Search for the cell housing the specified text and yield its (x, y) center coordinate. 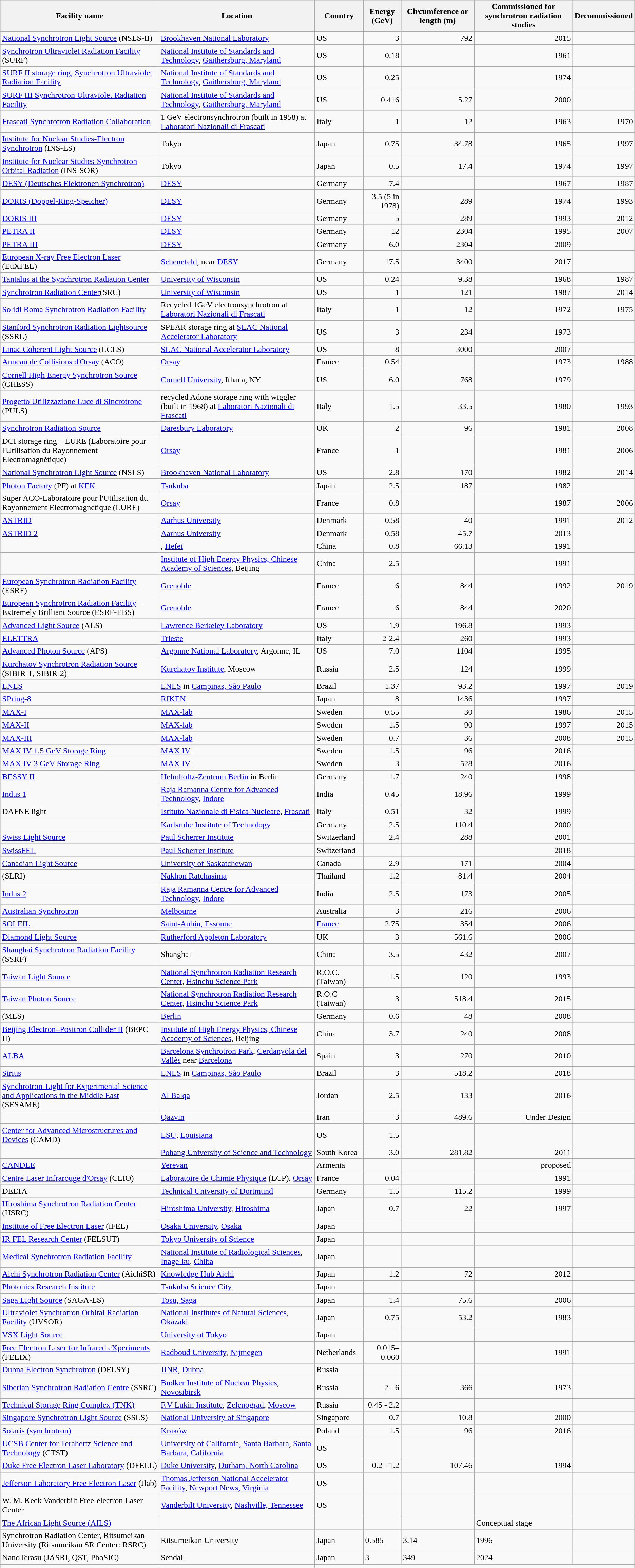
2 (382, 428)
Cornell University, Ithaca, NY (237, 379)
Solidi Roma Synchrotron Radiation Facility (80, 309)
Trieste (237, 638)
Stanford Synchrotron Radiation Lightsource (SSRL) (80, 332)
17.4 (438, 166)
366 (438, 1387)
1436 (438, 699)
Synchrotron Radiation Center, Ritsumeikan University (Ritsumeikan SR Center: RSRC) (80, 1540)
Radboud University, Nijmegen (237, 1353)
Advanced Light Source (ALS) (80, 625)
University of California, Santa Barbara, Santa Barbara, California (237, 1448)
1.7 (382, 777)
Berlin (237, 1016)
Linac Coherent Light Source (LCLS) (80, 349)
MAX-III (80, 738)
Super ACO-Laboratoire pour l'Utilisation du Rayonnement Electromagnétique (LURE) (80, 503)
(MLS) (80, 1016)
Technical University of Dortmund (237, 1191)
2005 (523, 894)
UCSB Center for Terahertz Science and Technology (CTST) (80, 1448)
LNLS (80, 686)
Commissioned for synchrotron radiation studies (523, 16)
173 (438, 894)
University of Tokyo (237, 1335)
Qazvin (237, 1117)
VSX Light Source (80, 1335)
ALBA (80, 1056)
NanoTerasu (JASRI, QST, PhoSIC) (80, 1557)
Al Balqa (237, 1095)
18.96 (438, 794)
792 (438, 38)
Institute for Nuclear Studies-Synchrotron Orbital Radiation (INS-SOR) (80, 166)
432 (438, 954)
Taiwan Photon Source (80, 998)
Karlsruhe Institute of Technology (237, 825)
Ultraviolet Synchrotron Orbital Radiation Facility (UVSOR) (80, 1317)
PETRA II (80, 231)
22 (438, 1209)
1979 (523, 379)
Rutherford Appleton Laboratory (237, 937)
Tokyo University of Science (237, 1239)
W. M. Keck Vanderbilt Free-electron Laser Center (80, 1505)
489.6 (438, 1117)
Knowledge Hub Aichi (237, 1274)
2009 (523, 244)
3.5 (382, 954)
3.5 (5 in 1978) (382, 201)
SPEAR storage ring at SLAC National Accelerator Laboratory (237, 332)
Aichi Synchrotron Radiation Center (AichiSR) (80, 1274)
Kraków (237, 1431)
Saint-Aubin, Essonne (237, 924)
MAX-I (80, 712)
National Synchrotron Light Source (NSLS) (80, 472)
JINR, Dubna (237, 1370)
Facility name (80, 16)
Indus 1 (80, 794)
Budker Institute of Nuclear Physics, Novosibirsk (237, 1387)
Spain (339, 1056)
Argonne National Laboratory, Argonne, IL (237, 651)
Medical Synchrotron Radiation Facility (80, 1256)
Center for Advanced Microstructures and Devices (CAMD) (80, 1135)
F.V Lukin Institute, Zelenograd, Moscow (237, 1405)
45.7 (438, 533)
European X-ray Free Electron Laser (EuXFEL) (80, 262)
349 (438, 1557)
2010 (523, 1056)
DAFNE light (80, 812)
Sendai (237, 1557)
Photon Factory (PF) at KEK (80, 485)
SPring-8 (80, 699)
National Institutes of Natural Sciences, Okazaki (237, 1317)
Technical Storage Ring Complex (TNK) (80, 1405)
260 (438, 638)
1986 (523, 712)
48 (438, 1016)
Thailand (339, 876)
3.14 (438, 1540)
36 (438, 738)
Kurchatov Synchrotron Radiation Source (SIBIR-1, SIBIR-2) (80, 668)
ELETTRA (80, 638)
RIKEN (237, 699)
Institute of Free Electron Laser (iFEL) (80, 1226)
Shanghai Synchrotron Radiation Facility (SSRF) (80, 954)
CANDLE (80, 1165)
Kurchatov Institute, Moscow (237, 668)
107.46 (438, 1466)
1967 (523, 183)
3400 (438, 262)
518.4 (438, 998)
LSU, Louisiana (237, 1135)
ASTRID (80, 520)
0.585 (382, 1540)
DCI storage ring – LURE (Laboratoire pour l'Utilisation du Rayonnement Electromagnétique) (80, 450)
0.54 (382, 362)
187 (438, 485)
34.78 (438, 144)
0.45 - 2.2 (382, 1405)
768 (438, 379)
Synchrotron Radiation Source (80, 428)
Barcelona Synchrotron Park, Cerdanyola del Vallès near Barcelona (237, 1056)
Synchrotron Radiation Center(SRC) (80, 292)
Jordan (339, 1095)
Recycled 1GeV electronsynchrotron at Laboratori Nazionali di Frascati (237, 309)
Cornell High Energy Synchrotron Source (CHESS) (80, 379)
SURF II storage ring, Synchrotron Ultraviolet Radiation Facility (80, 77)
124 (438, 668)
Poland (339, 1431)
Diamond Light Source (80, 937)
Circumference or length (m) (438, 16)
Location (237, 16)
Institute for Nuclear Studies-Electron Synchrotron (INS-ES) (80, 144)
1968 (523, 279)
South Korea (339, 1152)
0.51 (382, 812)
Decommissioned (604, 16)
216 (438, 911)
Daresbury Laboratory (237, 428)
Australia (339, 911)
288 (438, 837)
1994 (523, 1466)
(SLRI) (80, 876)
R.O.C (Taiwan) (339, 998)
1980 (523, 406)
120 (438, 977)
33.5 (438, 406)
81.4 (438, 876)
Yerevan (237, 1165)
Armenia (339, 1165)
Free Electron Laser for Infrared eXperiments (FELIX) (80, 1353)
0.6 (382, 1016)
518.2 (438, 1073)
Pohang University of Science and Technology (237, 1152)
2024 (523, 1557)
DELTA (80, 1191)
7.4 (382, 183)
354 (438, 924)
Under Design (523, 1117)
Progetto Utilizzazione Luce di Sincrotrone (PULS) (80, 406)
0.015–0.060 (382, 1353)
90 (438, 725)
1972 (523, 309)
40 (438, 520)
SOLEIL (80, 924)
DORIS III (80, 218)
Tsukuba (237, 485)
115.2 (438, 1191)
2.9 (382, 863)
European Synchrotron Radiation Facility (ESRF) (80, 586)
171 (438, 863)
528 (438, 763)
1963 (523, 121)
European Synchrotron Radiation Facility – Extremely Brilliant Source (ESRF-EBS) (80, 608)
R.O.C. (Taiwan) (339, 977)
2 - 6 (382, 1387)
, Hefei (237, 546)
110.4 (438, 825)
30 (438, 712)
2-2.4 (382, 638)
133 (438, 1095)
IR FEL Research Center (FELSUT) (80, 1239)
1.4 (382, 1300)
Istituto Nazionale di Fisica Nucleare, Frascati (237, 812)
National Institute of Radiological Sciences, Inage-ku, Chiba (237, 1256)
66.13 (438, 546)
DESY (Deutsches Elektronen Synchrotron) (80, 183)
Ritsumeikan University (237, 1540)
Siberian Synchrotron Radiation Centre (SSRC) (80, 1387)
17.5 (382, 262)
3.7 (382, 1034)
1961 (523, 56)
Advanced Photon Source (APS) (80, 651)
121 (438, 292)
Hiroshima Synchrotron Radiation Center (HSRC) (80, 1209)
0.2 - 1.2 (382, 1466)
SwissFEL (80, 850)
Beijing Electron–Positron Collider II (BEPC II) (80, 1034)
2.8 (382, 472)
Energy (GeV) (382, 16)
2001 (523, 837)
Tantalus at the Synchrotron Radiation Center (80, 279)
ASTRID 2 (80, 533)
University of Saskatchewan (237, 863)
Iran (339, 1117)
Canadian Light Source (80, 863)
1975 (604, 309)
Frascati Synchrotron Radiation Collaboration (80, 121)
Synchrotron-Light for Experimental Science and Applications in the Middle East (SESAME) (80, 1095)
0.25 (382, 77)
PETRA III (80, 244)
3000 (438, 349)
2013 (523, 533)
5.27 (438, 100)
Laboratoire de Chimie Physique (LCP), Orsay (237, 1178)
Lawrence Berkeley Laboratory (237, 625)
Thomas Jefferson National Accelerator Facility, Newport News, Virginia (237, 1483)
Swiss Light Source (80, 837)
2020 (523, 608)
32 (438, 812)
Dubna Electron Synchrotron (DELSY) (80, 1370)
93.2 (438, 686)
Osaka University, Osaka (237, 1226)
Hiroshima University, Hiroshima (237, 1209)
SLAC National Accelerator Laboratory (237, 349)
10.8 (438, 1418)
234 (438, 332)
Taiwan Light Source (80, 977)
Nakhon Ratchasima (237, 876)
Duke University, Durham, North Carolina (237, 1466)
75.6 (438, 1300)
0.18 (382, 56)
MAX IV 3 GeV Storage Ring (80, 763)
196.8 (438, 625)
1992 (523, 586)
Sirius (80, 1073)
BESSY II (80, 777)
1.9 (382, 625)
Tosu, Saga (237, 1300)
170 (438, 472)
7.0 (382, 651)
Singapore (339, 1418)
5 (382, 218)
Canada (339, 863)
1 GeV electronsynchrotron (built in 1958) atLaboratori Nazionali di Frascati (237, 121)
53.2 (438, 1317)
National University of Singapore (237, 1418)
2.4 (382, 837)
2017 (523, 262)
2.75 (382, 924)
Helmholtz-Zentrum Berlin in Berlin (237, 777)
SURF III Synchrotron Ultraviolet Radiation Facility (80, 100)
1970 (604, 121)
proposed (523, 1165)
0.24 (382, 279)
0.55 (382, 712)
9.38 (438, 279)
72 (438, 1274)
1965 (523, 144)
Melbourne (237, 911)
Photonics Research Institute (80, 1287)
DORIS (Doppel-Ring-Speicher) (80, 201)
0.5 (382, 166)
Anneau de Collisions d'Orsay (ACO) (80, 362)
281.82 (438, 1152)
1988 (604, 362)
2011 (523, 1152)
Saga Light Source (SAGA-LS) (80, 1300)
Indus 2 (80, 894)
The African Light Source (AfLS) (80, 1523)
Schenefeld, near DESY (237, 262)
Jefferson Laboratory Free Electron Laser (Jlab) (80, 1483)
Singapore Synchrotron Light Source (SSLS) (80, 1418)
1983 (523, 1317)
3.0 (382, 1152)
Tsukuba Science City (237, 1287)
Netherlands (339, 1353)
Synchrotron Ultraviolet Radiation Facility (SURF) (80, 56)
Duke Free Electron Laser Laboratory (DFELL) (80, 1466)
1104 (438, 651)
1.37 (382, 686)
561.6 (438, 937)
Conceptual stage (523, 1523)
Shanghai (237, 954)
National Synchrotron Light Source (NSLS-II) (80, 38)
MAX-II (80, 725)
270 (438, 1056)
Centre Laser Infrarouge d'Orsay (CLIO) (80, 1178)
1996 (523, 1540)
MAX IV 1.5 GeV Storage Ring (80, 751)
1998 (523, 777)
recycled Adone storage ring with wiggler (built in 1968) at Laboratori Nazionali di Frascati (237, 406)
0.45 (382, 794)
Australian Synchrotron (80, 911)
0.416 (382, 100)
0.04 (382, 1178)
Solaris (synchrotron) (80, 1431)
Country (339, 16)
Vanderbilt University, Nashville, Tennessee (237, 1505)
